Capture the cell that displays the provided text and extract its (X, Y) central coordinate. 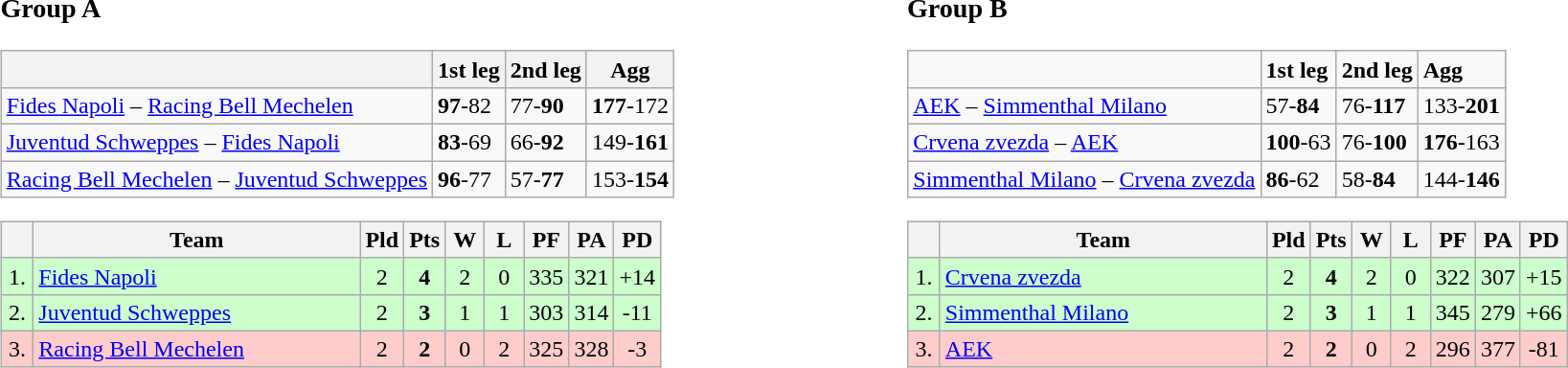
314 (592, 312)
149-161 (630, 143)
Crvena zvezda (1103, 276)
144-146 (1462, 179)
177-172 (630, 105)
279 (1498, 312)
Racing Bell Mechelen (197, 349)
Fides Napoli (197, 276)
321 (592, 276)
377 (1498, 349)
307 (1498, 276)
Racing Bell Mechelen – Juventud Schweppes (216, 179)
Juventud Schweppes (197, 312)
57-77 (546, 179)
Crvena zvezda – AEK (1084, 143)
325 (546, 349)
83-69 (469, 143)
Simmenthal Milano (1103, 312)
96-77 (469, 179)
AEK – Simmenthal Milano (1084, 105)
AEK (1103, 349)
Juventud Schweppes – Fides Napoli (216, 143)
57-84 (1299, 105)
86-62 (1299, 179)
+66 (1544, 312)
-11 (638, 312)
-3 (638, 349)
77-90 (546, 105)
176-163 (1462, 143)
76-100 (1377, 143)
328 (592, 349)
303 (546, 312)
Simmenthal Milano – Crvena zvezda (1084, 179)
66-92 (546, 143)
296 (1452, 349)
58-84 (1377, 179)
+14 (638, 276)
322 (1452, 276)
345 (1452, 312)
97-82 (469, 105)
133-201 (1462, 105)
100-63 (1299, 143)
76-117 (1377, 105)
Fides Napoli – Racing Bell Mechelen (216, 105)
153-154 (630, 179)
335 (546, 276)
-81 (1544, 349)
+15 (1544, 276)
